Return (X, Y) of the center of cell containing provided text 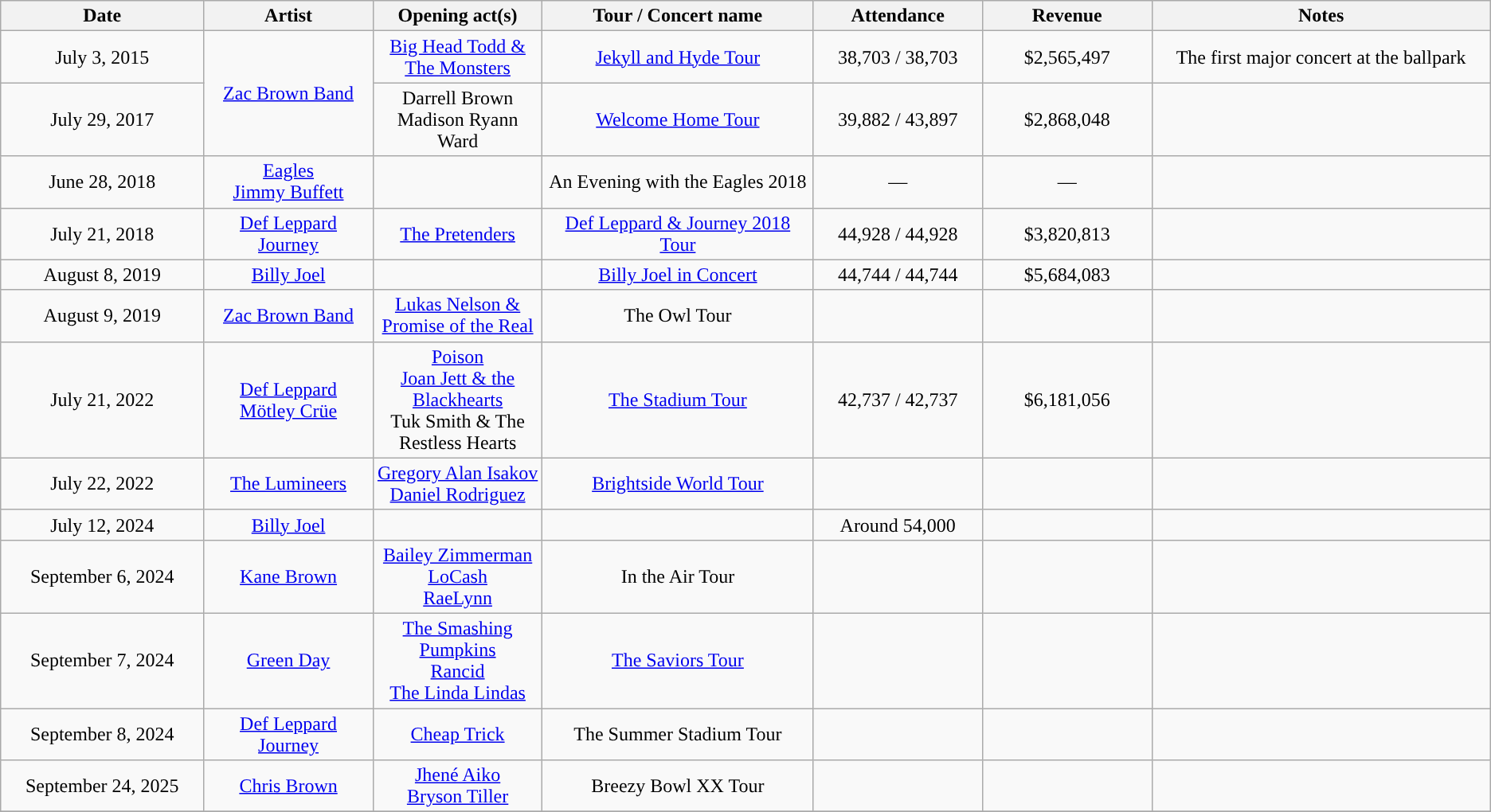
$5,684,083 (1067, 275)
August 9, 2019 (102, 315)
September 7, 2024 (102, 661)
August 8, 2019 (102, 275)
The Stadium Tour (678, 400)
Green Day (288, 661)
Around 54,000 (898, 525)
Date (102, 16)
The Summer Stadium Tour (678, 734)
Notes (1321, 16)
Cheap Trick (457, 734)
$3,820,813 (1067, 234)
Artist (288, 16)
$2,868,048 (1067, 119)
July 29, 2017 (102, 119)
42,737 / 42,737 (898, 400)
June 28, 2018 (102, 182)
$6,181,056 (1067, 400)
Billy Joel in Concert (678, 275)
Breezy Bowl XX Tour (678, 787)
Jhené AikoBryson Tiller (457, 787)
Darrell BrownMadison Ryann Ward (457, 119)
Def LeppardMötley Crüe (288, 400)
Opening act(s) (457, 16)
Revenue (1067, 16)
Kane Brown (288, 576)
July 3, 2015 (102, 57)
The Owl Tour (678, 315)
$2,565,497 (1067, 57)
Def Leppard & Journey 2018 Tour (678, 234)
44,744 / 44,744 (898, 275)
Chris Brown (288, 787)
The Saviors Tour (678, 661)
EaglesJimmy Buffett (288, 182)
July 12, 2024 (102, 525)
September 24, 2025 (102, 787)
An Evening with the Eagles 2018 (678, 182)
Brightside World Tour (678, 484)
Attendance (898, 16)
September 6, 2024 (102, 576)
PoisonJoan Jett & the BlackheartsTuk Smith & The Restless Hearts (457, 400)
Bailey ZimmermanLoCashRaeLynn (457, 576)
The Pretenders (457, 234)
Jekyll and Hyde Tour (678, 57)
The Smashing PumpkinsRancidThe Linda Lindas (457, 661)
The first major concert at the ballpark (1321, 57)
Big Head Todd & The Monsters (457, 57)
Gregory Alan IsakovDaniel Rodriguez (457, 484)
Welcome Home Tour (678, 119)
July 21, 2018 (102, 234)
39,882 / 43,897 (898, 119)
July 22, 2022 (102, 484)
Tour / Concert name (678, 16)
September 8, 2024 (102, 734)
July 21, 2022 (102, 400)
44,928 / 44,928 (898, 234)
The Lumineers (288, 484)
Lukas Nelson & Promise of the Real (457, 315)
38,703 / 38,703 (898, 57)
In the Air Tour (678, 576)
